Determine the (x, y) coordinate at the center of the cell enclosing the given text.  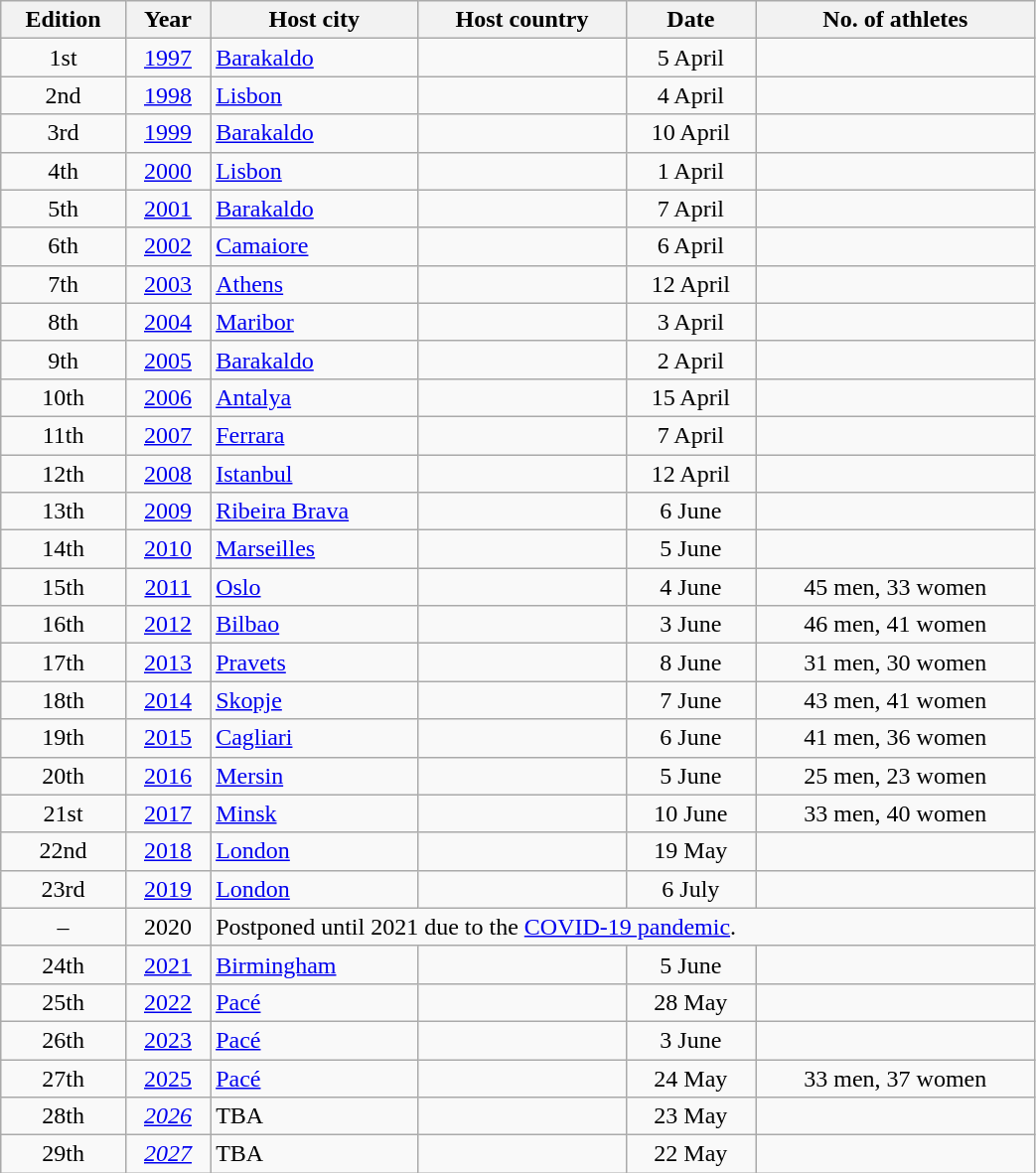
Mersin (314, 776)
2014 (167, 700)
Cagliari (314, 738)
2010 (167, 549)
7th (64, 284)
22 May (690, 1154)
2004 (167, 322)
2017 (167, 813)
1997 (167, 58)
Athens (314, 284)
No. of athletes (896, 20)
16th (64, 625)
2025 (167, 1078)
24th (64, 964)
2023 (167, 1040)
Date (690, 20)
41 men, 36 women (896, 738)
Ferrara (314, 435)
2006 (167, 397)
– (64, 927)
Antalya (314, 397)
5th (64, 209)
6 July (690, 889)
2026 (167, 1116)
10 April (690, 133)
45 men, 33 women (896, 587)
12th (64, 474)
2005 (167, 360)
2007 (167, 435)
29th (64, 1154)
Pravets (314, 662)
Year (167, 20)
2013 (167, 662)
Postponed until 2021 due to the COVID-19 pandemic. (623, 927)
Istanbul (314, 474)
2011 (167, 587)
2018 (167, 851)
5 April (690, 58)
Edition (64, 20)
13th (64, 512)
6 April (690, 246)
10th (64, 397)
19th (64, 738)
9th (64, 360)
Birmingham (314, 964)
Ribeira Brava (314, 512)
24 May (690, 1078)
23rd (64, 889)
17th (64, 662)
Host country (522, 20)
15 April (690, 397)
2008 (167, 474)
Oslo (314, 587)
27th (64, 1078)
1998 (167, 95)
Camaiore (314, 246)
2002 (167, 246)
8 June (690, 662)
11th (64, 435)
8th (64, 322)
10 June (690, 813)
Maribor (314, 322)
Minsk (314, 813)
2027 (167, 1154)
22nd (64, 851)
Marseilles (314, 549)
3 April (690, 322)
25 men, 23 women (896, 776)
33 men, 40 women (896, 813)
Skopje (314, 700)
25th (64, 1002)
2003 (167, 284)
21st (64, 813)
2019 (167, 889)
28th (64, 1116)
6th (64, 246)
2022 (167, 1002)
31 men, 30 women (896, 662)
19 May (690, 851)
4 April (690, 95)
2000 (167, 171)
14th (64, 549)
2001 (167, 209)
2015 (167, 738)
18th (64, 700)
2012 (167, 625)
4 June (690, 587)
Host city (314, 20)
15th (64, 587)
2nd (64, 95)
2020 (167, 927)
1st (64, 58)
23 May (690, 1116)
46 men, 41 women (896, 625)
28 May (690, 1002)
4th (64, 171)
Bilbao (314, 625)
2016 (167, 776)
43 men, 41 women (896, 700)
7 June (690, 700)
20th (64, 776)
2009 (167, 512)
33 men, 37 women (896, 1078)
3rd (64, 133)
2 April (690, 360)
2021 (167, 964)
26th (64, 1040)
1999 (167, 133)
1 April (690, 171)
